From the cell containing the given text, extract its center point as [x, y] coordinate. 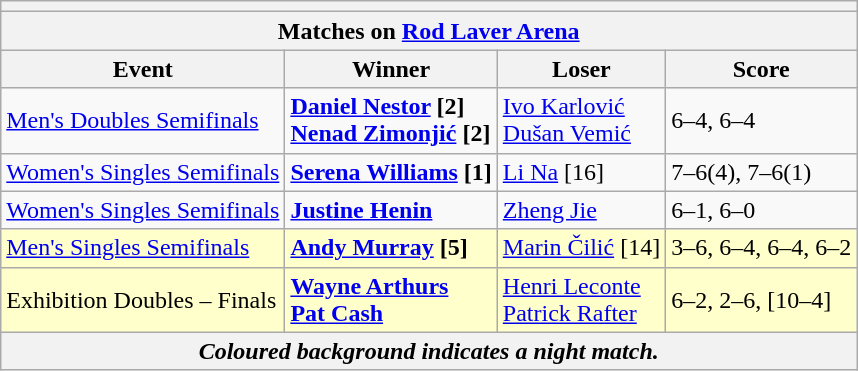
6–2, 2–6, [10–4] [762, 300]
6–1, 6–0 [762, 210]
Event [143, 69]
Score [762, 69]
3–6, 6–4, 6–4, 6–2 [762, 248]
Exhibition Doubles – Finals [143, 300]
Justine Henin [391, 210]
Henri Leconte Patrick Rafter [581, 300]
Men's Doubles Semifinals [143, 120]
Wayne Arthurs Pat Cash [391, 300]
Men's Singles Semifinals [143, 248]
Loser [581, 69]
Ivo Karlović Dušan Vemić [581, 120]
Coloured background indicates a night match. [429, 351]
6–4, 6–4 [762, 120]
Winner [391, 69]
Li Na [16] [581, 172]
Andy Murray [5] [391, 248]
Serena Williams [1] [391, 172]
Zheng Jie [581, 210]
7–6(4), 7–6(1) [762, 172]
Daniel Nestor [2] Nenad Zimonjić [2] [391, 120]
Marin Čilić [14] [581, 248]
Matches on Rod Laver Arena [429, 31]
